Provide the [x, y] coordinate of the cell's center where the given text is located.  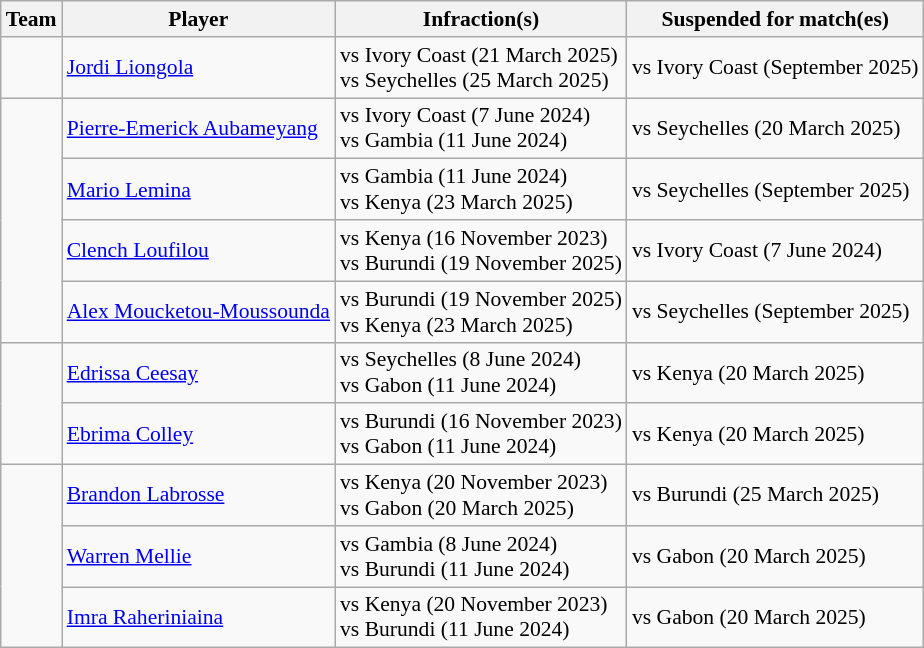
vs Burundi (19 November 2025) vs Kenya (23 March 2025) [481, 312]
vs Ivory Coast (7 June 2024) vs Gambia (11 June 2024) [481, 128]
vs Seychelles (8 June 2024) vs Gabon (11 June 2024) [481, 372]
Imra Raheriniaina [198, 618]
vs Burundi (16 November 2023) vs Gabon (11 June 2024) [481, 434]
Suspended for match(es) [776, 19]
vs Ivory Coast (7 June 2024) [776, 250]
vs Gambia (8 June 2024) vs Burundi (11 June 2024) [481, 556]
Warren Mellie [198, 556]
Brandon Labrosse [198, 496]
Ebrima Colley [198, 434]
Alex Moucketou-Moussounda [198, 312]
Clench Loufilou [198, 250]
Player [198, 19]
Edrissa Ceesay [198, 372]
Infraction(s) [481, 19]
Jordi Liongola [198, 68]
Pierre-Emerick Aubameyang [198, 128]
vs Kenya (20 November 2023) vs Burundi (11 June 2024) [481, 618]
Mario Lemina [198, 190]
Team [32, 19]
vs Burundi (25 March 2025) [776, 496]
vs Ivory Coast (September 2025) [776, 68]
vs Ivory Coast (21 March 2025) vs Seychelles (25 March 2025) [481, 68]
vs Kenya (16 November 2023) vs Burundi (19 November 2025) [481, 250]
vs Seychelles (20 March 2025) [776, 128]
vs Kenya (20 November 2023) vs Gabon (20 March 2025) [481, 496]
vs Gambia (11 June 2024) vs Kenya (23 March 2025) [481, 190]
